Extract the (X, Y) coordinate from the center of the cell holding the provided text.  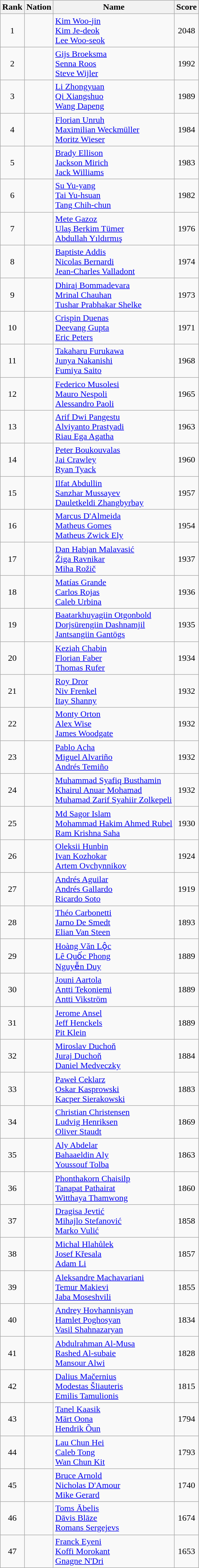
Md Sagor Islam Mohammad Hakim Ahmed Rubel Ram Krishna Saha (114, 823)
Kim Woo-jin Kim Je-deok Lee Woo-seok (114, 30)
1960 (186, 460)
Muhammad Syafiq Busthamin Khairul Anuar Mohamad Muhamad Zarif Syahiir Zolkepeli (114, 790)
Gijs Broeksma Senna Roos Steve Wijler (114, 63)
36 (12, 1188)
1963 (186, 427)
34 (12, 1122)
Baatarkhuyagiin Otgonbold Dorjsürengiin Dashnamjil Jantsangiin Gantögs (114, 625)
8 (12, 262)
Baptiste Addis Nicolas Bernardi Jean-Charles Valladont (114, 262)
38 (12, 1254)
40 (12, 1320)
Dhiraj Bommadevara Mrinal Chauhan Tushar Prabhakar Shelke (114, 295)
1834 (186, 1320)
35 (12, 1155)
24 (12, 790)
Brady Ellison Jackson Mirich Jack Williams (114, 163)
6 (12, 196)
1992 (186, 63)
Ilfat Abdullin Sanzhar Mussayev Dauletkeldi Zhangbyrbay (114, 493)
2 (12, 63)
1893 (186, 922)
1973 (186, 295)
Aleksandre Machavariani Temur Makievi Jaba Moseshvili (114, 1287)
1919 (186, 889)
1828 (186, 1353)
Nation (39, 7)
15 (12, 493)
Pablo Acha Miguel Alvariño Andrés Temiño (114, 757)
Andrey Hovhannisyan Hamlet Poghosyan Vasil Shahnazaryan (114, 1320)
Keziah Chabin Florian Faber Thomas Rufer (114, 658)
3 (12, 96)
Score (186, 7)
Crispin Duenas Deevang Gupta Eric Peters (114, 328)
1954 (186, 526)
Florian Unruh Maximilian Weckmüller Moritz Wieser (114, 130)
Su Yu-yang Tai Yu-hsuan Tang Chih-chun (114, 196)
Monty Orton Alex Wise James Woodgate (114, 724)
1740 (186, 1485)
1930 (186, 823)
Miroslav Duchoň Juraj Duchoň Daniel Medveczky (114, 1056)
Bruce Arnold Nicholas D'Amour Mike Gerard (114, 1485)
1674 (186, 1518)
1974 (186, 262)
Abdulrahman Al-Musa Rashed Al-subaie Mansour Alwi (114, 1353)
Franck Eyeni Koffi Morokant Gnagne N'Dri (114, 1551)
32 (12, 1056)
1869 (186, 1122)
1860 (186, 1188)
1983 (186, 163)
Arif Dwi Pangestu Alviyanto Prastyadi Riau Ega Agatha (114, 427)
Tanel Kaasik Märt Oona Hendrik Õun (114, 1419)
1935 (186, 625)
Jerome Ansel Jeff Henckels Pit Klein (114, 1023)
45 (12, 1485)
10 (12, 328)
1858 (186, 1221)
1883 (186, 1089)
43 (12, 1419)
2048 (186, 30)
1 (12, 30)
Marcus D'Almeida Matheus Gomes Matheus Zwick Ely (114, 526)
21 (12, 691)
Li Zhongyuan Qi Xiangshuo Wang Dapeng (114, 96)
Mete Gazoz Ulaş Berkim Tümer Abdullah Yıldırmış (114, 229)
1857 (186, 1254)
1924 (186, 856)
1971 (186, 328)
Toms Ābelis Dāvis Blāze Romans Sergejevs (114, 1518)
Peter Boukouvalas Jai Crawley Ryan Tyack (114, 460)
Jouni Aartola Antti Tekoniemi Antti Vikström (114, 990)
Dragisa Jevtić Mihajlo Stefanović Marko Vulić (114, 1221)
1965 (186, 394)
Phonthakorn Chaisilp Tanapat Pathairat Witthaya Thamwong (114, 1188)
1976 (186, 229)
1982 (186, 196)
1957 (186, 493)
14 (12, 460)
Matías Grande Carlos Rojas Caleb Urbina (114, 592)
29 (12, 956)
1793 (186, 1452)
Roy Dror Niv Frenkel Itay Shanny (114, 691)
Lau Chun Hei Caleb Tong Wan Chun Kit (114, 1452)
28 (12, 922)
1884 (186, 1056)
Paweł Ceklarz Oskar Kasprowski Kacper Sierakowski (114, 1089)
7 (12, 229)
Name (114, 7)
12 (12, 394)
Rank (12, 7)
1984 (186, 130)
42 (12, 1386)
4 (12, 130)
46 (12, 1518)
9 (12, 295)
11 (12, 361)
1937 (186, 559)
1934 (186, 658)
39 (12, 1287)
33 (12, 1089)
Dalius Mačernius Modestas Šliauteris Emilis Tamulionis (114, 1386)
30 (12, 990)
20 (12, 658)
41 (12, 1353)
1863 (186, 1155)
Christian Christensen Ludvig Henriksen Oliver Staudt (114, 1122)
27 (12, 889)
5 (12, 163)
Oleksii Hunbin Ivan Kozhokar Artem Ovchynnikov (114, 856)
Hoàng Văn Lộc Lê Quốc Phong Nguyễn Duy (114, 956)
1855 (186, 1287)
16 (12, 526)
Aly Abdelar Bahaaeldin Aly Youssouf Tolba (114, 1155)
22 (12, 724)
31 (12, 1023)
17 (12, 559)
19 (12, 625)
Takaharu Furukawa Junya Nakanishi Fumiya Saito (114, 361)
23 (12, 757)
47 (12, 1551)
Federico Musolesi Mauro Nespoli Alessandro Paoli (114, 394)
Théo Carbonetti Jarno De Smedt Elian Van Steen (114, 922)
1794 (186, 1419)
Dan Habjan Malavasić Žiga Ravnikar Miha Rožič (114, 559)
25 (12, 823)
1815 (186, 1386)
37 (12, 1221)
26 (12, 856)
1968 (186, 361)
1989 (186, 96)
44 (12, 1452)
1653 (186, 1551)
1936 (186, 592)
Andrés Aguilar Andrés Gallardo Ricardo Soto (114, 889)
13 (12, 427)
Michal Hlahůlek Josef Křesala Adam Li (114, 1254)
18 (12, 592)
